Search for the cell housing the specified text and yield its (X, Y) center coordinate. 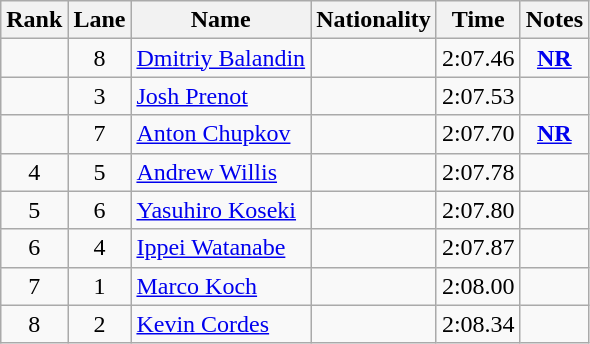
2:07.78 (478, 172)
Nationality (374, 20)
2:07.70 (478, 134)
Name (221, 20)
Marco Koch (221, 286)
Yasuhiro Koseki (221, 210)
3 (100, 96)
2:07.53 (478, 96)
Anton Chupkov (221, 134)
Dmitriy Balandin (221, 58)
Josh Prenot (221, 96)
Lane (100, 20)
Ippei Watanabe (221, 248)
2:07.87 (478, 248)
2:07.80 (478, 210)
2 (100, 324)
2:08.34 (478, 324)
Rank (34, 20)
1 (100, 286)
Time (478, 20)
Notes (554, 20)
Andrew Willis (221, 172)
2:08.00 (478, 286)
Kevin Cordes (221, 324)
2:07.46 (478, 58)
